For the text-containing cell, return its midpoint in [X, Y] coordinate format. 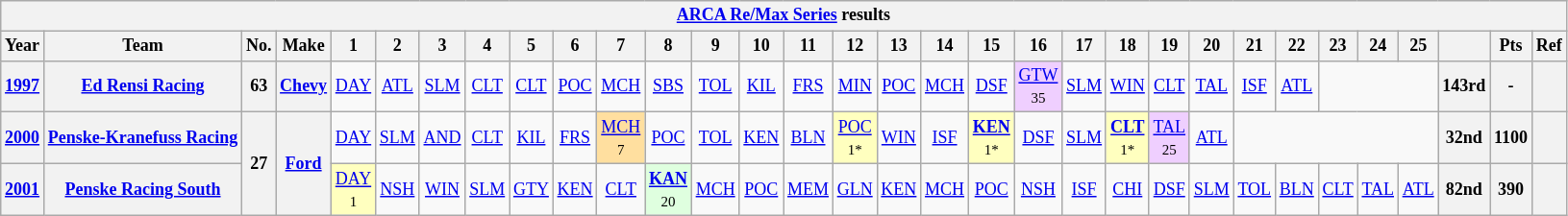
Ref [1549, 46]
Chevy [304, 86]
CHI [1127, 189]
13 [899, 46]
5 [532, 46]
32nd [1464, 138]
25 [1418, 46]
1100 [1511, 138]
82nd [1464, 189]
3 [442, 46]
12 [855, 46]
GLN [855, 189]
KEN1* [991, 138]
2 [397, 46]
Ed Rensi Racing [142, 86]
Penske-Kranefuss Racing [142, 138]
11 [809, 46]
2001 [23, 189]
8 [669, 46]
GTW35 [1038, 86]
MEM [809, 189]
6 [575, 46]
9 [715, 46]
390 [1511, 189]
15 [991, 46]
Penske Racing South [142, 189]
CLT1* [1127, 138]
KAN20 [669, 189]
POC1* [855, 138]
27 [260, 163]
20 [1211, 46]
AND [442, 138]
143rd [1464, 86]
19 [1169, 46]
TAL25 [1169, 138]
SBS [669, 86]
Team [142, 46]
Year [23, 46]
22 [1296, 46]
DAY1 [353, 189]
14 [945, 46]
10 [761, 46]
Make [304, 46]
Pts [1511, 46]
7 [621, 46]
1997 [23, 86]
24 [1378, 46]
No. [260, 46]
63 [260, 86]
Ford [304, 163]
4 [487, 46]
- [1511, 86]
1 [353, 46]
16 [1038, 46]
GTY [532, 189]
18 [1127, 46]
ARCA Re/Max Series results [784, 15]
17 [1084, 46]
MIN [855, 86]
21 [1254, 46]
MCH7 [621, 138]
23 [1338, 46]
2000 [23, 138]
